Determine the (X, Y) coordinate at the center of the cell enclosing the given text.  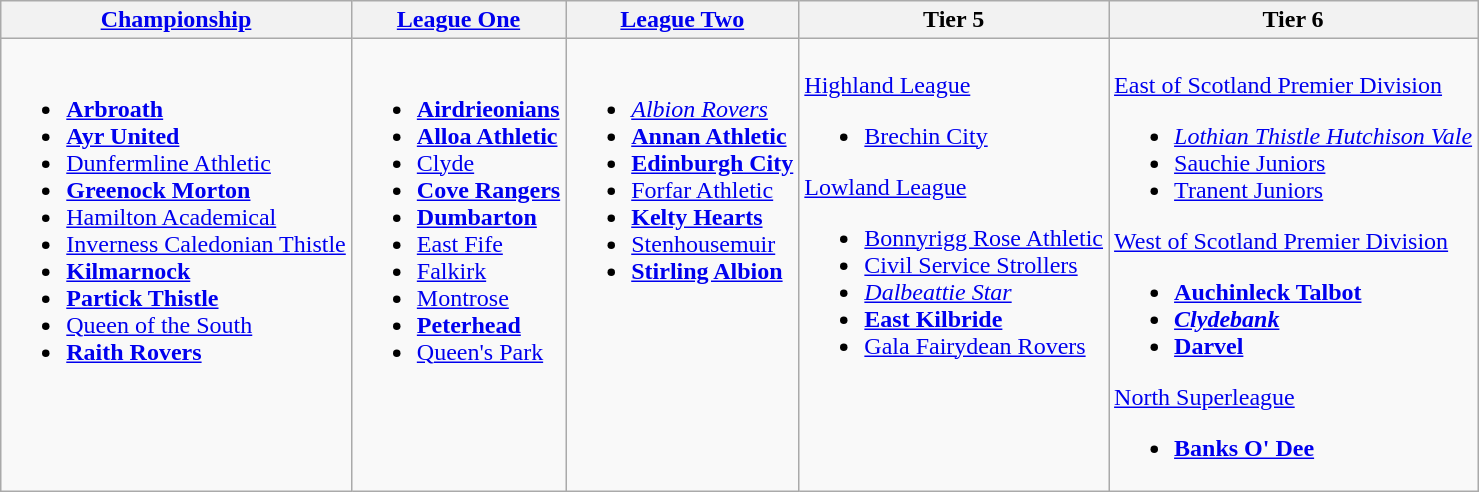
Tier 6 (1294, 20)
AirdrieoniansAlloa AthleticClydeCove RangersDumbartonEast FifeFalkirkMontrosePeterheadQueen's Park (458, 265)
Albion RoversAnnan AthleticEdinburgh CityForfar AthleticKelty HeartsStenhousemuirStirling Albion (682, 265)
League One (458, 20)
Tier 5 (954, 20)
League Two (682, 20)
Highland LeagueBrechin CityLowland LeagueBonnyrigg Rose AthleticCivil Service StrollersDalbeattie StarEast KilbrideGala Fairydean Rovers (954, 265)
Championship (176, 20)
